Search for the cell housing the specified text and yield its [x, y] center coordinate. 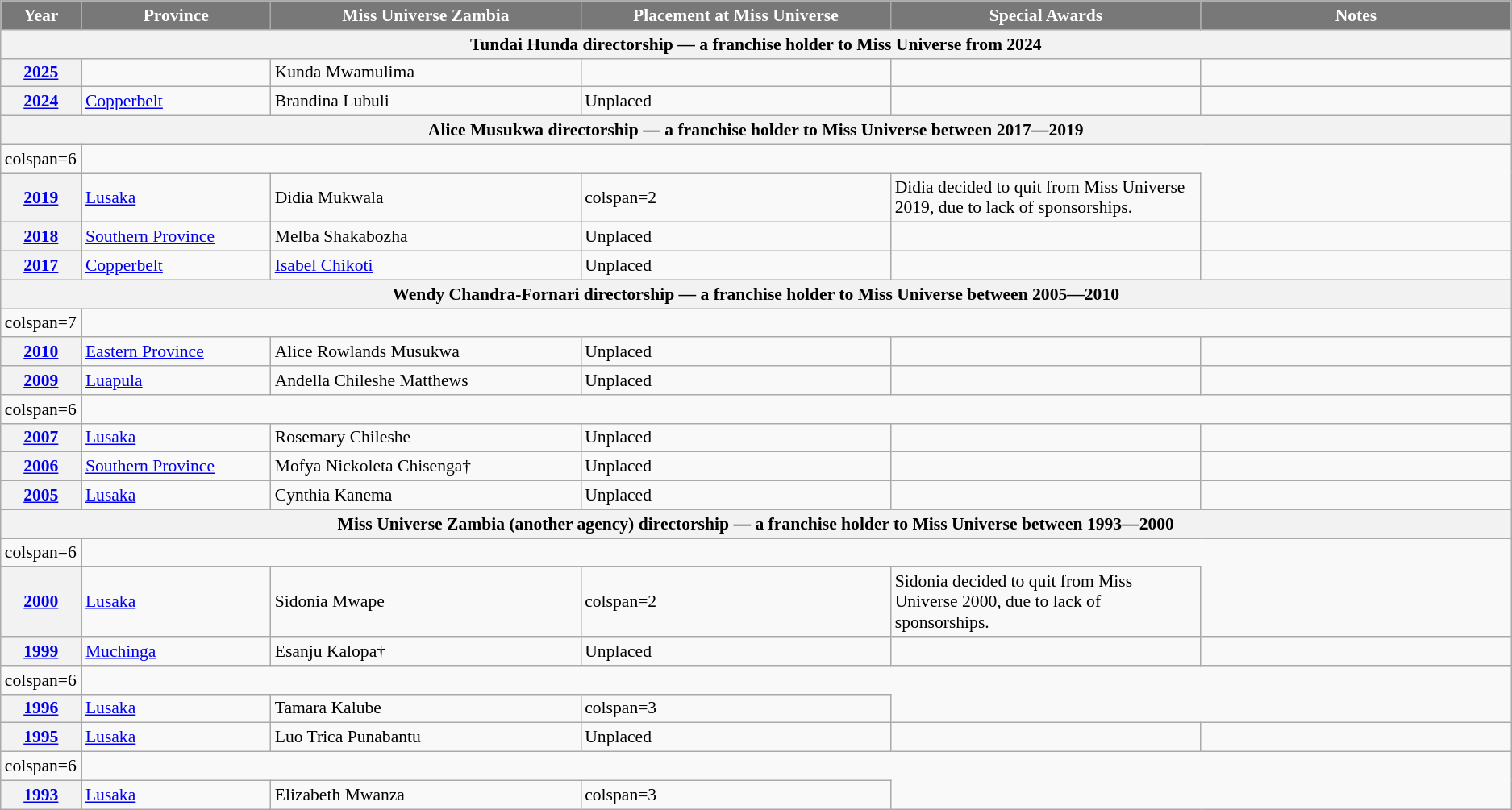
1993 [41, 795]
Didia Mukwala [426, 198]
Kunda Mwamulima [426, 73]
2005 [41, 496]
Brandina Lubuli [426, 102]
Sidonia decided to quit from Miss Universe 2000, due to lack of sponsorships. [1047, 603]
2010 [41, 352]
Luapula [176, 380]
Elizabeth Mwanza [426, 795]
Alice Rowlands Musukwa [426, 352]
1996 [41, 708]
Special Awards [1047, 15]
Didia decided to quit from Miss Universe 2019, due to lack of sponsorships. [1047, 198]
Year [41, 15]
Miss Universe Zambia [426, 15]
2000 [41, 603]
Mofya Nickoleta Chisenga† [426, 467]
2017 [41, 266]
Eastern Province [176, 352]
Luo Trica Punabantu [426, 737]
Wendy Chandra-Fornari directorship — a franchise holder to Miss Universe between 2005―2010 [756, 294]
2018 [41, 237]
2007 [41, 438]
2009 [41, 380]
Cynthia Kanema [426, 496]
colspan=7 [41, 323]
1999 [41, 651]
Rosemary Chileshe [426, 438]
Notes [1356, 15]
Sidonia Mwape [426, 603]
Andella Chileshe Matthews [426, 380]
Province [176, 15]
Alice Musukwa directorship — a franchise holder to Miss Universe between 2017―2019 [756, 131]
Placement at Miss Universe [735, 15]
Melba Shakabozha [426, 237]
Miss Universe Zambia (another agency) directorship — a franchise holder to Miss Universe between 1993―2000 [756, 524]
Muchinga [176, 651]
Tamara Kalube [426, 708]
Esanju Kalopa† [426, 651]
2019 [41, 198]
2025 [41, 73]
1995 [41, 737]
2024 [41, 102]
2006 [41, 467]
Tundai Hunda directorship — a franchise holder to Miss Universe from 2024 [756, 44]
Isabel Chikoti [426, 266]
